Capture the cell that displays the provided text and extract its [X, Y] central coordinate. 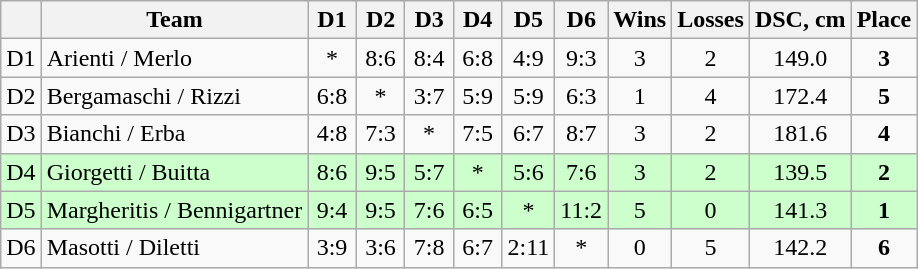
4:9 [528, 58]
9:4 [332, 210]
Masotti / Diletti [174, 248]
4:8 [332, 134]
141.3 [800, 210]
6:3 [582, 96]
Bergamaschi / Rizzi [174, 96]
139.5 [800, 172]
Team [174, 20]
Arienti / Merlo [174, 58]
8:4 [430, 58]
172.4 [800, 96]
181.6 [800, 134]
Place [884, 20]
9:3 [582, 58]
11:2 [582, 210]
142.2 [800, 248]
3:7 [430, 96]
DSC, cm [800, 20]
Margheritis / Bennigartner [174, 210]
3:6 [380, 248]
Bianchi / Erba [174, 134]
7:5 [478, 134]
6 [884, 248]
7:3 [380, 134]
149.0 [800, 58]
3:9 [332, 248]
8:7 [582, 134]
2:11 [528, 248]
6:5 [478, 210]
Giorgetti / Buitta [174, 172]
5:6 [528, 172]
Wins [640, 20]
7:8 [430, 248]
Losses [711, 20]
5:7 [430, 172]
